Find where the given text appears and provide that cell's center as [x, y] coordinate. 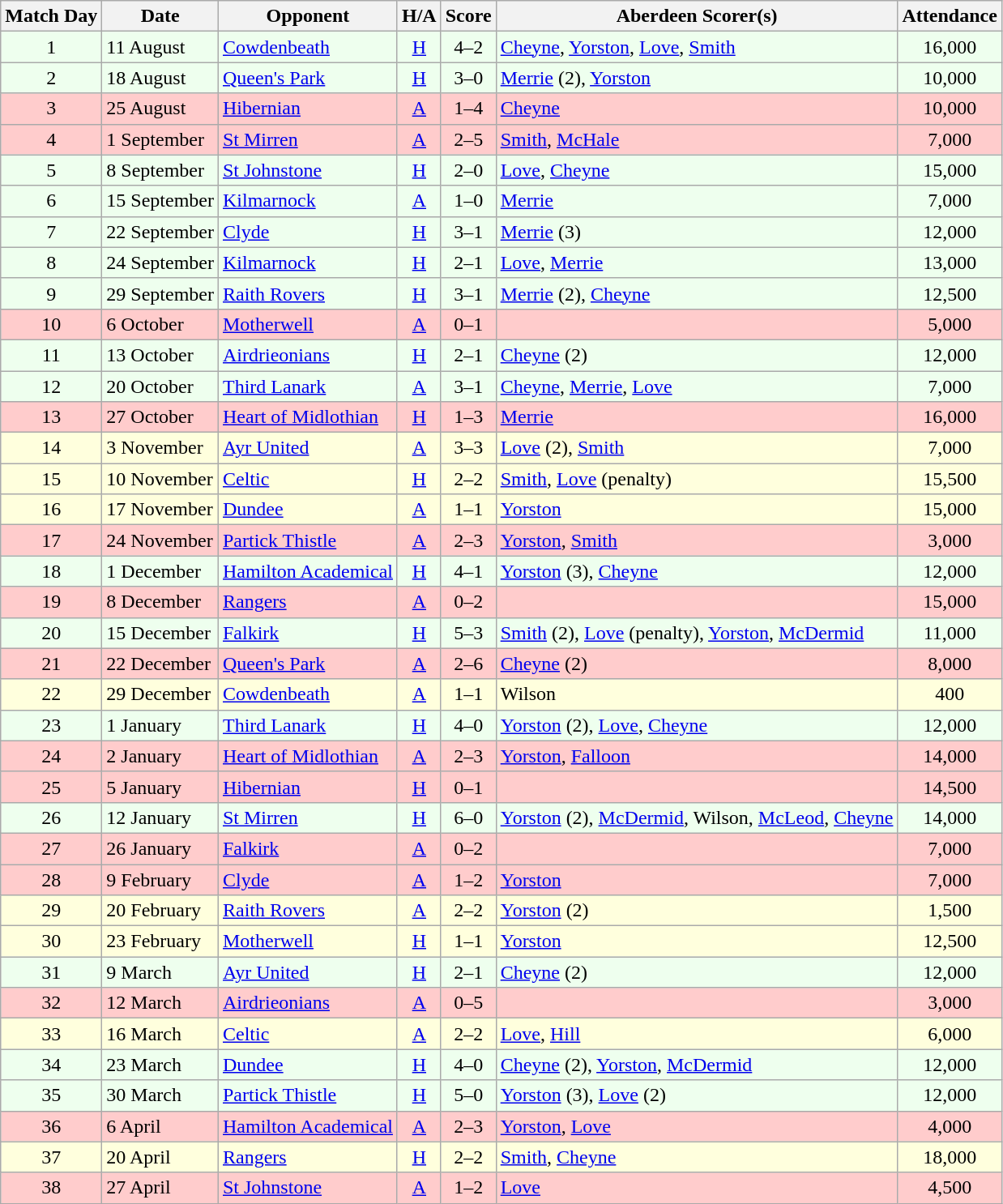
23 February [160, 941]
1–0 [468, 201]
17 November [160, 510]
31 [52, 972]
Love [697, 1188]
36 [52, 1126]
12 January [160, 818]
6–0 [468, 818]
1 January [160, 725]
23 [52, 725]
Smith, Cheyne [697, 1157]
1,500 [950, 911]
22 September [160, 232]
2–0 [468, 170]
1 September [160, 139]
Love, Cheyne [697, 170]
2–6 [468, 664]
18 August [160, 78]
Date [160, 16]
33 [52, 1034]
10 [52, 324]
28 [52, 879]
Score [468, 16]
4 [52, 139]
15 September [160, 201]
26 [52, 818]
34 [52, 1065]
Merrie (3) [697, 232]
Yorston, Love [697, 1126]
15 December [160, 633]
Yorston (2), McDermid, Wilson, McLeod, Cheyne [697, 818]
22 [52, 694]
8 September [160, 170]
4,000 [950, 1126]
1 [52, 47]
20 April [160, 1157]
Cheyne, Merrie, Love [697, 386]
Love, Merrie [697, 263]
5 [52, 170]
38 [52, 1188]
Smith, McHale [697, 139]
H/A [419, 16]
29 September [160, 293]
Match Day [52, 16]
4–1 [468, 571]
22 December [160, 664]
18,000 [950, 1157]
19 [52, 602]
3 [52, 109]
Yorston (2) [697, 911]
26 January [160, 848]
6 October [160, 324]
14,500 [950, 787]
24 November [160, 540]
23 March [160, 1065]
Yorston (3), Love (2) [697, 1095]
11,000 [950, 633]
12 [52, 386]
Love, Hill [697, 1034]
5–3 [468, 633]
1–4 [468, 109]
5,000 [950, 324]
5–0 [468, 1095]
15 [52, 479]
3–0 [468, 78]
Yorston (3), Cheyne [697, 571]
Love (2), Smith [697, 448]
Cheyne (2), Yorston, McDermid [697, 1065]
9 March [160, 972]
37 [52, 1157]
20 February [160, 911]
Cheyne, Yorston, Love, Smith [697, 47]
8 [52, 263]
30 March [160, 1095]
13 [52, 417]
17 [52, 540]
3–3 [468, 448]
32 [52, 1003]
Cheyne [697, 109]
4,500 [950, 1188]
1 December [160, 571]
2 January [160, 756]
7 [52, 232]
Aberdeen Scorer(s) [697, 16]
24 September [160, 263]
6,000 [950, 1034]
Smith (2), Love (penalty), Yorston, McDermid [697, 633]
35 [52, 1095]
16 March [160, 1034]
Yorston, Smith [697, 540]
27 [52, 848]
13 October [160, 355]
6 [52, 201]
29 [52, 911]
30 [52, 941]
11 [52, 355]
4–2 [468, 47]
400 [950, 694]
2 [52, 78]
Smith, Love (penalty) [697, 479]
11 August [160, 47]
27 October [160, 417]
20 [52, 633]
25 August [160, 109]
13,000 [950, 263]
Opponent [308, 16]
6 April [160, 1126]
24 [52, 756]
Wilson [697, 694]
16 [52, 510]
12 March [160, 1003]
15,500 [950, 479]
0–5 [468, 1003]
Merrie (2), Cheyne [697, 293]
20 October [160, 386]
Yorston, Falloon [697, 756]
9 February [160, 879]
14 [52, 448]
3 November [160, 448]
10 November [160, 479]
Yorston (2), Love, Cheyne [697, 725]
Merrie (2), Yorston [697, 78]
29 December [160, 694]
21 [52, 664]
18 [52, 571]
2–5 [468, 139]
8 December [160, 602]
27 April [160, 1188]
9 [52, 293]
25 [52, 787]
5 January [160, 787]
Attendance [950, 16]
8,000 [950, 664]
1–3 [468, 417]
